For the text-containing cell, return its midpoint in (x, y) coordinate format. 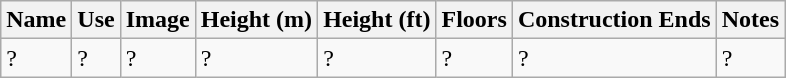
Use (96, 20)
Name (36, 20)
Construction Ends (614, 20)
Image (158, 20)
Height (ft) (377, 20)
Height (m) (256, 20)
Notes (750, 20)
Floors (474, 20)
